Find where the given text appears and provide that cell's center as (X, Y) coordinate. 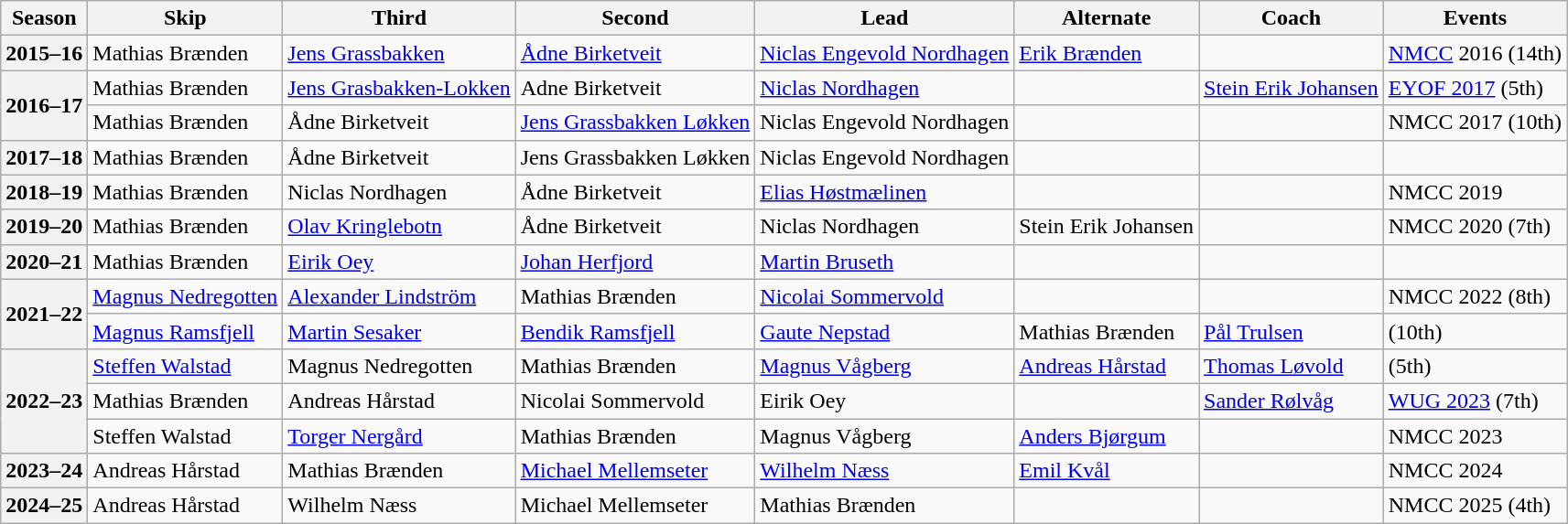
Alexander Lindström (399, 296)
Thomas Løvold (1292, 366)
Jens Grassbakken (399, 53)
Gaute Nepstad (884, 331)
2018–19 (44, 192)
Emil Kvål (1107, 471)
2017–18 (44, 157)
2020–21 (44, 262)
Magnus Ramsfjell (185, 331)
NMCC 2016 (14th) (1475, 53)
NMCC 2025 (4th) (1475, 506)
Pål Trulsen (1292, 331)
2023–24 (44, 471)
Season (44, 18)
NMCC 2023 (1475, 436)
Third (399, 18)
Martin Sesaker (399, 331)
NMCC 2020 (7th) (1475, 227)
EYOF 2017 (5th) (1475, 88)
Sander Rølvåg (1292, 401)
Events (1475, 18)
Coach (1292, 18)
Alternate (1107, 18)
Elias Høstmælinen (884, 192)
Adne Birketveit (635, 88)
NMCC 2019 (1475, 192)
Olav Kringlebotn (399, 227)
Erik Brænden (1107, 53)
NMCC 2022 (8th) (1475, 296)
WUG 2023 (7th) (1475, 401)
2015–16 (44, 53)
Anders Bjørgum (1107, 436)
Jens Grasbakken-Lokken (399, 88)
Johan Herfjord (635, 262)
2022–23 (44, 401)
NMCC 2017 (10th) (1475, 123)
Martin Bruseth (884, 262)
Torger Nergård (399, 436)
Second (635, 18)
2024–25 (44, 506)
Bendik Ramsfjell (635, 331)
NMCC 2024 (1475, 471)
2019–20 (44, 227)
(10th) (1475, 331)
(5th) (1475, 366)
2021–22 (44, 314)
2016–17 (44, 105)
Lead (884, 18)
Skip (185, 18)
